Return the [x, y] coordinate for the center point of the cell that contains the specified text.  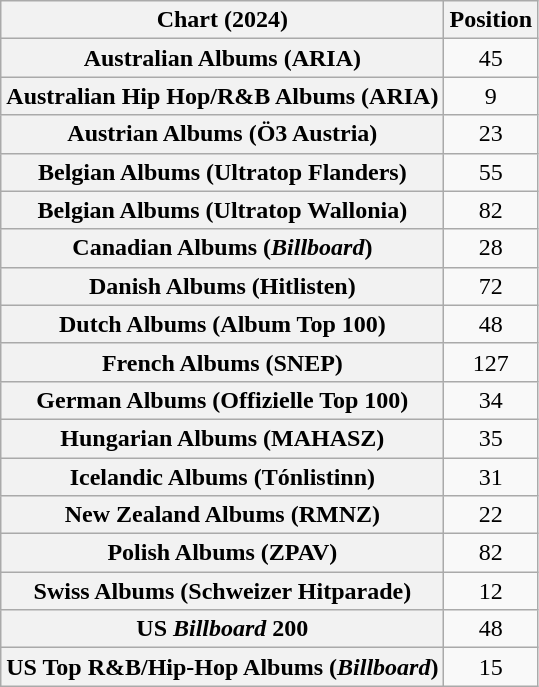
45 [491, 58]
New Zealand Albums (RMNZ) [222, 515]
23 [491, 134]
72 [491, 286]
22 [491, 515]
Position [491, 20]
Belgian Albums (Ultratop Wallonia) [222, 210]
31 [491, 477]
Swiss Albums (Schweizer Hitparade) [222, 591]
French Albums (SNEP) [222, 362]
28 [491, 248]
US Billboard 200 [222, 629]
Australian Albums (ARIA) [222, 58]
Chart (2024) [222, 20]
9 [491, 96]
Icelandic Albums (Tónlistinn) [222, 477]
Canadian Albums (Billboard) [222, 248]
Hungarian Albums (MAHASZ) [222, 438]
German Albums (Offizielle Top 100) [222, 400]
Belgian Albums (Ultratop Flanders) [222, 172]
US Top R&B/Hip-Hop Albums (Billboard) [222, 667]
Polish Albums (ZPAV) [222, 553]
127 [491, 362]
Danish Albums (Hitlisten) [222, 286]
15 [491, 667]
Australian Hip Hop/R&B Albums (ARIA) [222, 96]
34 [491, 400]
Austrian Albums (Ö3 Austria) [222, 134]
35 [491, 438]
55 [491, 172]
Dutch Albums (Album Top 100) [222, 324]
12 [491, 591]
